Pinpoint the cell where the given text exists, returning its (X, Y) midpoint coordinate. 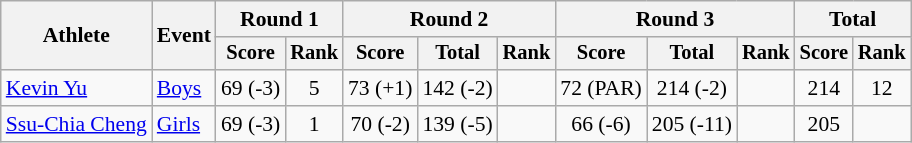
Round 1 (280, 19)
70 (-2) (380, 124)
12 (882, 88)
5 (314, 88)
1 (314, 124)
205 (824, 124)
Athlete (76, 36)
Girls (184, 124)
214 (-2) (692, 88)
Ssu-Chia Cheng (76, 124)
73 (+1) (380, 88)
Boys (184, 88)
Round 3 (674, 19)
139 (-5) (457, 124)
142 (-2) (457, 88)
Round 2 (449, 19)
Kevin Yu (76, 88)
72 (PAR) (601, 88)
214 (824, 88)
Event (184, 36)
205 (-11) (692, 124)
66 (-6) (601, 124)
